Capture the cell that displays the provided text and extract its (X, Y) central coordinate. 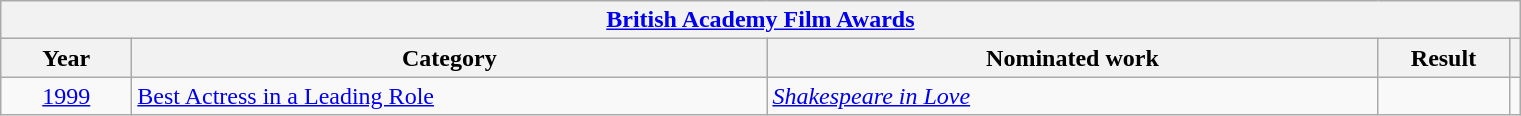
Year (66, 58)
Shakespeare in Love (1072, 96)
Nominated work (1072, 58)
1999 (66, 96)
Best Actress in a Leading Role (450, 96)
Category (450, 58)
British Academy Film Awards (760, 20)
Result (1444, 58)
